From the cell containing the given text, extract its center point as (X, Y) coordinate. 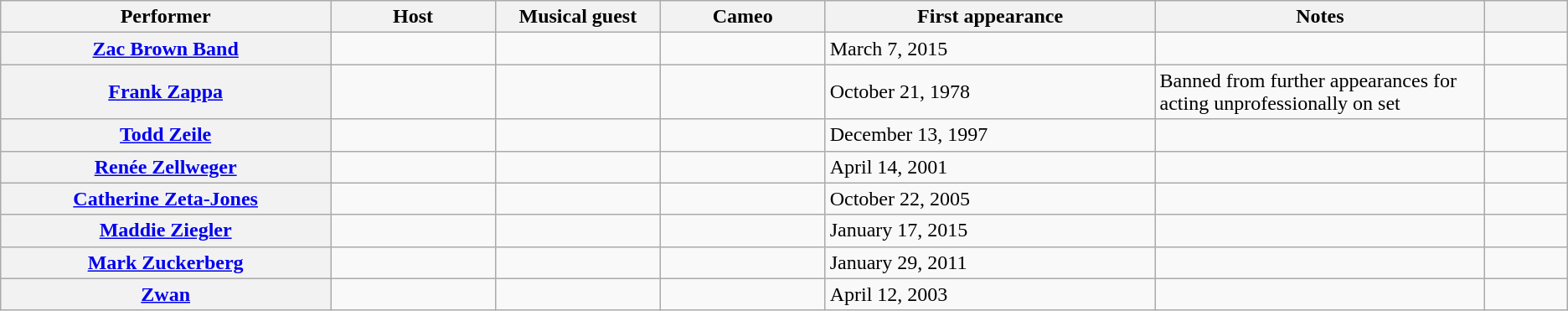
Musical guest (578, 17)
Todd Zeile (166, 135)
Frank Zappa (166, 92)
April 14, 2001 (990, 167)
Banned from further appearances for acting unprofessionally on set (1320, 92)
March 7, 2015 (990, 49)
December 13, 1997 (990, 135)
October 21, 1978 (990, 92)
October 22, 2005 (990, 199)
Host (414, 17)
January 17, 2015 (990, 231)
Zac Brown Band (166, 49)
Renée Zellweger (166, 167)
Notes (1320, 17)
April 12, 2003 (990, 294)
Maddie Ziegler (166, 231)
Cameo (742, 17)
First appearance (990, 17)
Catherine Zeta-Jones (166, 199)
Performer (166, 17)
Zwan (166, 294)
January 29, 2011 (990, 262)
Mark Zuckerberg (166, 262)
